Search for the cell housing the specified text and yield its [X, Y] center coordinate. 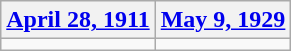
April 28, 1911 [78, 20]
May 9, 1929 [223, 20]
